Scan for the cell matching the given text and deliver its (x, y) coordinate at center. 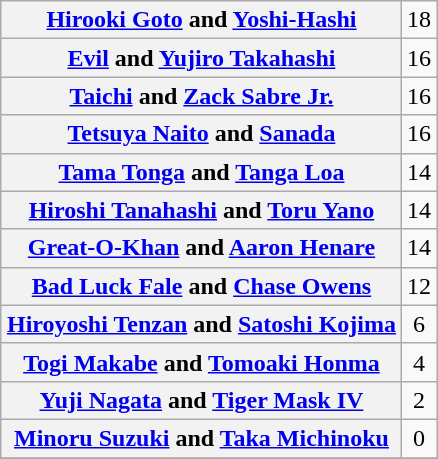
6 (418, 324)
Hiroyoshi Tenzan and Satoshi Kojima (201, 324)
0 (418, 438)
Minoru Suzuki and Taka Michinoku (201, 438)
Hiroshi Tanahashi and Toru Yano (201, 210)
18 (418, 20)
Taichi and Zack Sabre Jr. (201, 96)
Great-O-Khan and Aaron Henare (201, 248)
Evil and Yujiro Takahashi (201, 58)
Tama Tonga and Tanga Loa (201, 172)
12 (418, 286)
4 (418, 362)
Hirooki Goto and Yoshi-Hashi (201, 20)
Yuji Nagata and Tiger Mask IV (201, 400)
2 (418, 400)
Bad Luck Fale and Chase Owens (201, 286)
Tetsuya Naito and Sanada (201, 134)
Togi Makabe and Tomoaki Honma (201, 362)
